Provide the [x, y] coordinate of the cell's center where the given text is located.  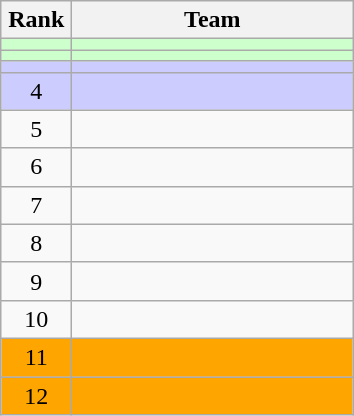
12 [36, 395]
7 [36, 205]
6 [36, 167]
Rank [36, 20]
9 [36, 281]
Team [212, 20]
11 [36, 357]
10 [36, 319]
5 [36, 129]
8 [36, 243]
4 [36, 91]
